Output the [x, y] coordinate of the center of the cell containing the given text.  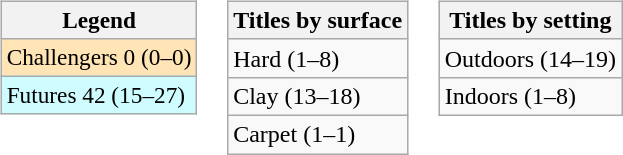
Futures 42 (15–27) [99, 95]
Legend [99, 20]
Carpet (1–1) [318, 134]
Hard (1–8) [318, 58]
Titles by surface [318, 20]
Clay (13–18) [318, 96]
Outdoors (14–19) [530, 58]
Titles by setting [530, 20]
Indoors (1–8) [530, 96]
Challengers 0 (0–0) [99, 57]
